Provide the [X, Y] coordinate of the cell's center where the given text is located.  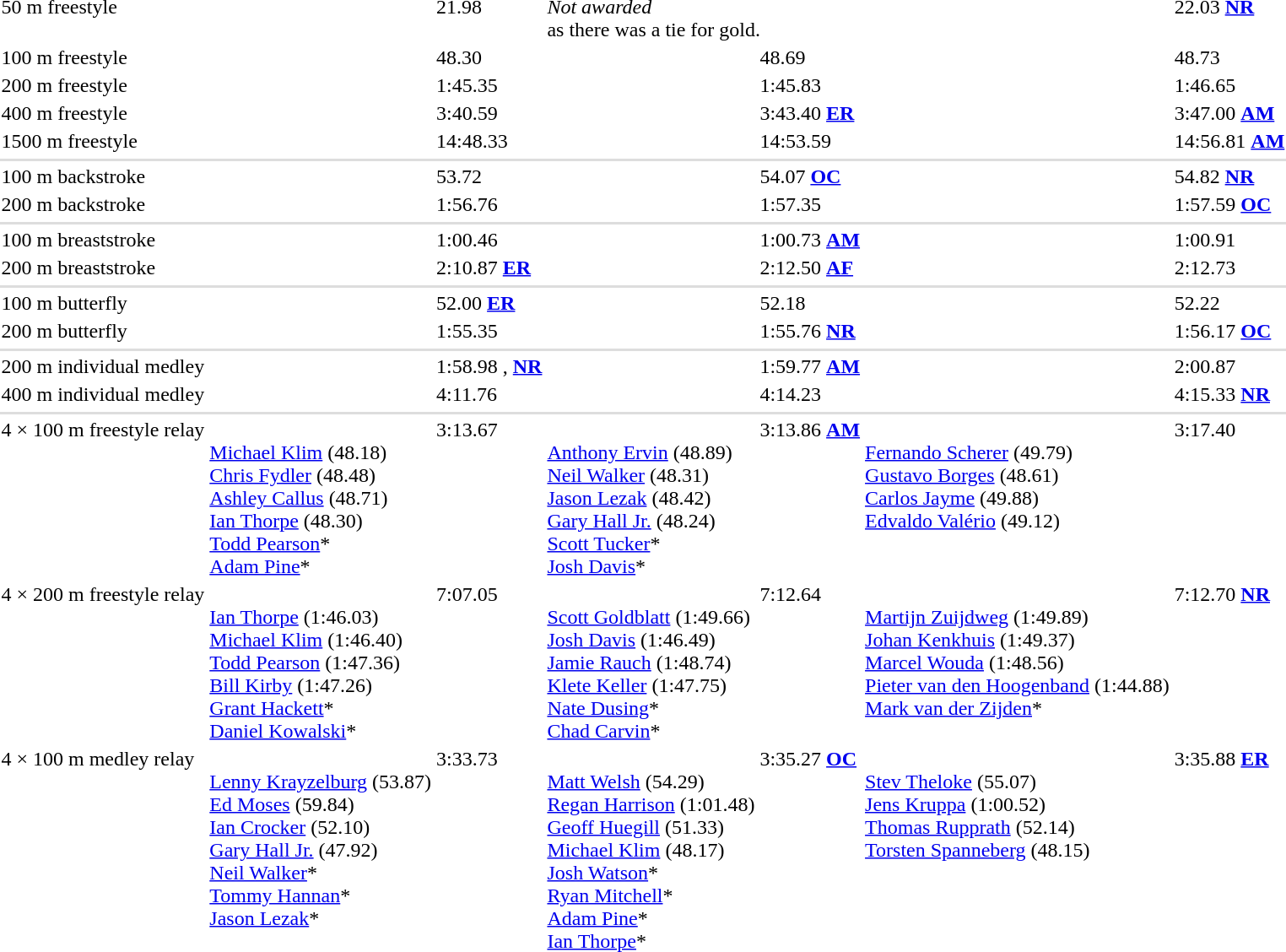
1:57.35 [810, 204]
52.22 [1229, 303]
3:40.59 [489, 113]
200 m butterfly [103, 331]
1500 m freestyle [103, 141]
48.30 [489, 57]
53.72 [489, 176]
1:55.35 [489, 331]
2:10.87 ER [489, 268]
4:14.23 [810, 394]
1:00.73 AM [810, 240]
52.00 ER [489, 303]
3:13.67 [489, 498]
100 m breaststroke [103, 240]
1:55.76 NR [810, 331]
100 m backstroke [103, 176]
3:47.00 AM [1229, 113]
1:45.35 [489, 85]
200 m backstroke [103, 204]
100 m butterfly [103, 303]
1:59.77 AM [810, 366]
54.07 OC [810, 176]
54.82 NR [1229, 176]
400 m individual medley [103, 394]
Anthony Ervin (48.89) Neil Walker (48.31) Jason Lezak (48.42) Gary Hall Jr. (48.24)Scott Tucker*Josh Davis* [651, 498]
1:56.76 [489, 204]
1:00.46 [489, 240]
52.18 [810, 303]
14:56.81 AM [1229, 141]
3:17.40 [1229, 498]
200 m individual medley [103, 366]
2:12.50 AF [810, 268]
400 m freestyle [103, 113]
100 m freestyle [103, 57]
48.69 [810, 57]
1:45.83 [810, 85]
4 × 200 m freestyle relay [103, 663]
4:15.33 NR [1229, 394]
2:00.87 [1229, 366]
200 m freestyle [103, 85]
7:07.05 [489, 663]
3:13.86 AM [810, 498]
7:12.70 NR [1229, 663]
1:56.17 OC [1229, 331]
4 × 100 m freestyle relay [103, 498]
Michael Klim (48.18) Chris Fydler (48.48) Ashley Callus (48.71) Ian Thorpe (48.30)Todd Pearson*Adam Pine* [321, 498]
1:00.91 [1229, 240]
200 m breaststroke [103, 268]
48.73 [1229, 57]
7:12.64 [810, 663]
Scott Goldblatt (1:49.66) Josh Davis (1:46.49) Jamie Rauch (1:48.74) Klete Keller (1:47.75)Nate Dusing*Chad Carvin* [651, 663]
3:43.40 ER [810, 113]
1:57.59 OC [1229, 204]
2:12.73 [1229, 268]
14:53.59 [810, 141]
4:11.76 [489, 394]
Ian Thorpe (1:46.03) Michael Klim (1:46.40) Todd Pearson (1:47.36) Bill Kirby (1:47.26) Grant Hackett*Daniel Kowalski* [321, 663]
1:46.65 [1229, 85]
1:58.98 , NR [489, 366]
Martijn Zuijdweg (1:49.89) Johan Kenkhuis (1:49.37) Marcel Wouda (1:48.56) Pieter van den Hoogenband (1:44.88)Mark van der Zijden* [1018, 663]
14:48.33 [489, 141]
Fernando Scherer (49.79) Gustavo Borges (48.61) Carlos Jayme (49.88) Edvaldo Valério (49.12) [1018, 498]
